Scan for the cell matching the given text and deliver its (x, y) coordinate at center. 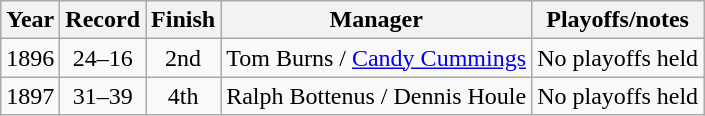
1897 (30, 96)
Playoffs/notes (618, 20)
4th (184, 96)
1896 (30, 58)
31–39 (103, 96)
Finish (184, 20)
Ralph Bottenus / Dennis Houle (376, 96)
Year (30, 20)
2nd (184, 58)
Record (103, 20)
Tom Burns / Candy Cummings (376, 58)
Manager (376, 20)
24–16 (103, 58)
